Locate the cell with the specified text and output its (X, Y) center coordinate. 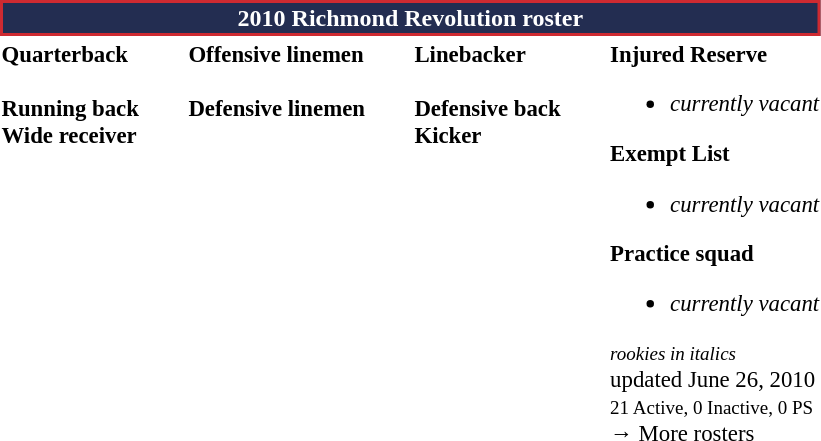
2010 Richmond Revolution roster (410, 18)
